For the text-containing cell, return its midpoint in [x, y] coordinate format. 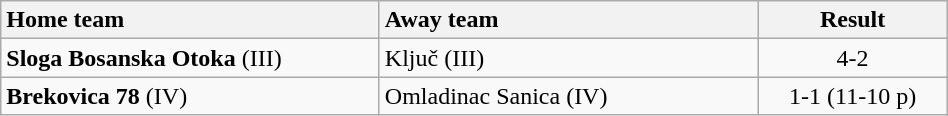
4-2 [852, 58]
Result [852, 20]
Ključ (III) [568, 58]
Home team [190, 20]
Away team [568, 20]
Sloga Bosanska Otoka (III) [190, 58]
Omladinac Sanica (IV) [568, 96]
Brekovica 78 (IV) [190, 96]
1-1 (11-10 p) [852, 96]
